Determine the (x, y) coordinate at the center of the cell enclosing the given text.  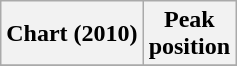
Chart (2010) (72, 34)
Peakposition (189, 34)
